Identify which cell holds the provided text, then report its [X, Y] central coordinate. 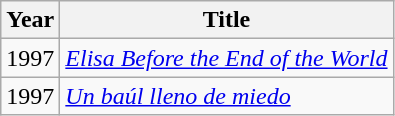
Title [226, 20]
Elisa Before the End of the World [226, 58]
Year [30, 20]
Un baúl lleno de miedo [226, 96]
